Identify which cell holds the provided text, then report its (x, y) central coordinate. 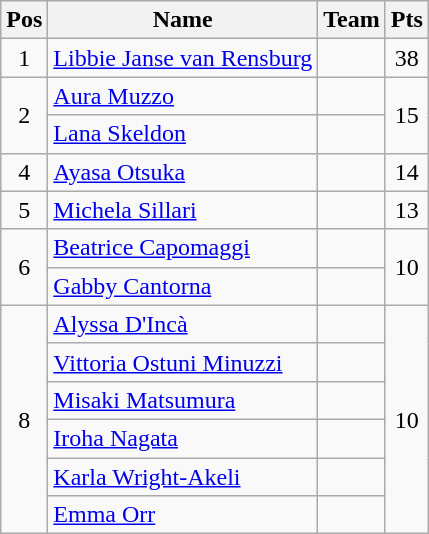
Iroha Nagata (183, 438)
13 (406, 210)
2 (24, 115)
8 (24, 419)
Libbie Janse van Rensburg (183, 58)
6 (24, 267)
Misaki Matsumura (183, 400)
5 (24, 210)
Name (183, 20)
Team (352, 20)
Aura Muzzo (183, 96)
4 (24, 172)
38 (406, 58)
Pts (406, 20)
14 (406, 172)
Gabby Cantorna (183, 286)
Beatrice Capomaggi (183, 248)
Karla Wright-Akeli (183, 477)
Alyssa D'Incà (183, 324)
Lana Skeldon (183, 134)
1 (24, 58)
Emma Orr (183, 515)
Pos (24, 20)
15 (406, 115)
Vittoria Ostuni Minuzzi (183, 362)
Ayasa Otsuka (183, 172)
Michela Sillari (183, 210)
